Search for the cell housing the specified text and yield its (X, Y) center coordinate. 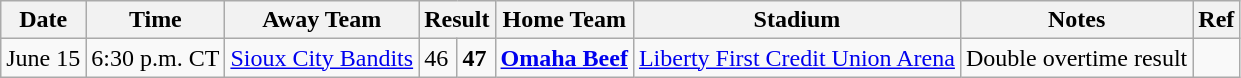
46 (438, 58)
June 15 (44, 58)
47 (476, 58)
Ref (1216, 20)
Omaha Beef (564, 58)
Date (44, 20)
Away Team (322, 20)
6:30 p.m. CT (156, 58)
Notes (1076, 20)
Home Team (564, 20)
Liberty First Credit Union Arena (796, 58)
Double overtime result (1076, 58)
Sioux City Bandits (322, 58)
Result (457, 20)
Stadium (796, 20)
Time (156, 20)
